Locate the cell with the specified text and output its (X, Y) center coordinate. 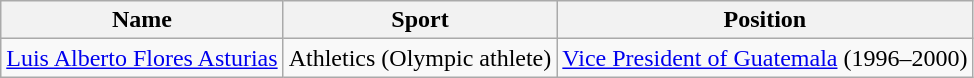
Athletics (Olympic athlete) (420, 58)
Luis Alberto Flores Asturias (142, 58)
Sport (420, 20)
Name (142, 20)
Position (765, 20)
Vice President of Guatemala (1996–2000) (765, 58)
